Identify which cell holds the provided text, then report its [x, y] central coordinate. 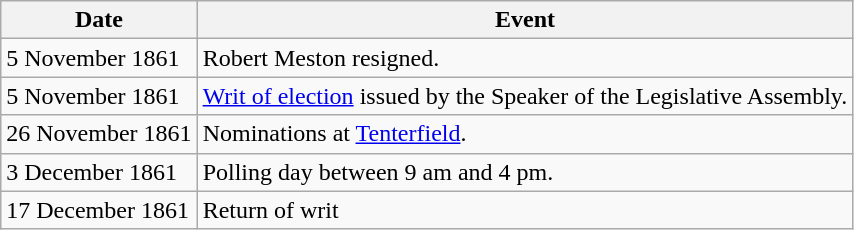
Date [99, 20]
17 December 1861 [99, 210]
Nominations at Tenterfield. [525, 134]
3 December 1861 [99, 172]
Return of writ [525, 210]
Robert Meston resigned. [525, 58]
Event [525, 20]
Polling day between 9 am and 4 pm. [525, 172]
Writ of election issued by the Speaker of the Legislative Assembly. [525, 96]
26 November 1861 [99, 134]
